Determine the (x, y) coordinate at the center of the cell enclosing the given text.  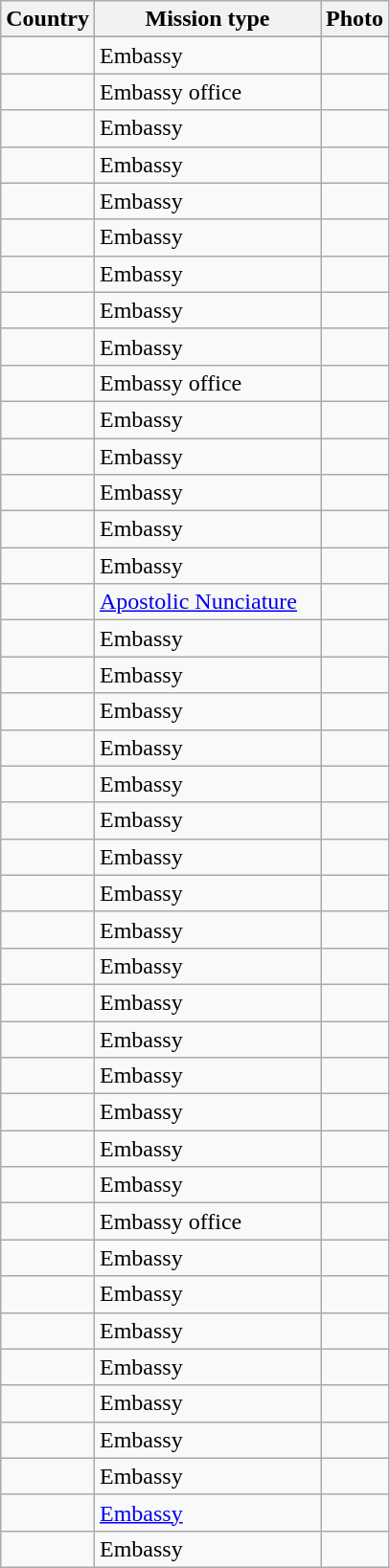
Country (48, 19)
Apostolic Nunciature (207, 602)
Photo (355, 19)
Mission type (207, 19)
